Output the [X, Y] coordinate of the center of the cell containing the given text.  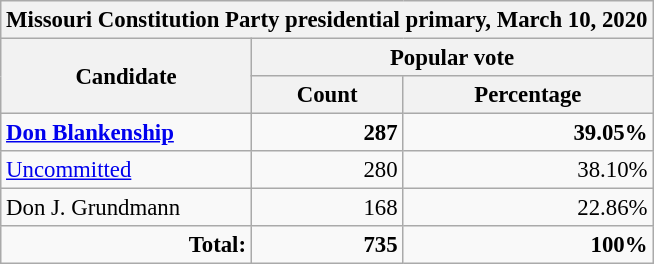
168 [327, 208]
Total: [126, 245]
287 [327, 133]
Don Blankenship [126, 133]
Uncommitted [126, 170]
22.86% [528, 208]
Percentage [528, 95]
Count [327, 95]
Popular vote [452, 58]
280 [327, 170]
100% [528, 245]
39.05% [528, 133]
38.10% [528, 170]
Don J. Grundmann [126, 208]
Candidate [126, 76]
Missouri Constitution Party presidential primary, March 10, 2020 [327, 20]
735 [327, 245]
